From the cell containing the given text, extract its center point as (X, Y) coordinate. 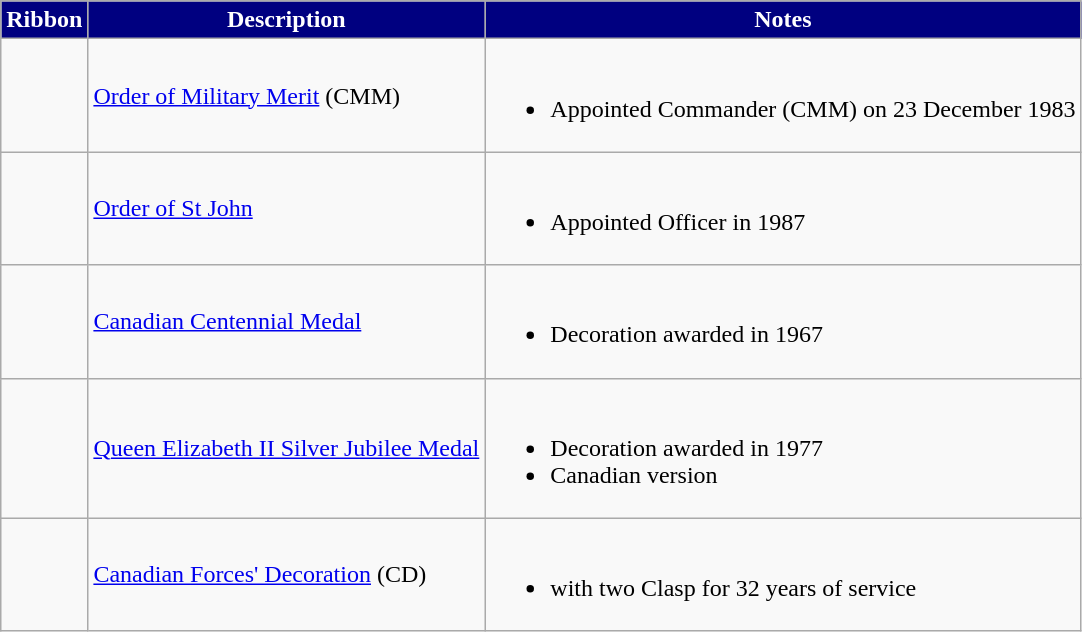
Queen Elizabeth II Silver Jubilee Medal (286, 448)
Decoration awarded in 1967 (783, 322)
Appointed Officer in 1987 (783, 208)
Canadian Centennial Medal (286, 322)
Notes (783, 20)
Description (286, 20)
Order of St John (286, 208)
Ribbon (44, 20)
with two Clasp for 32 years of service (783, 574)
Canadian Forces' Decoration (CD) (286, 574)
Order of Military Merit (CMM) (286, 96)
Decoration awarded in 1977Canadian version (783, 448)
Appointed Commander (CMM) on 23 December 1983 (783, 96)
